Find where the given text appears and provide that cell's center as [x, y] coordinate. 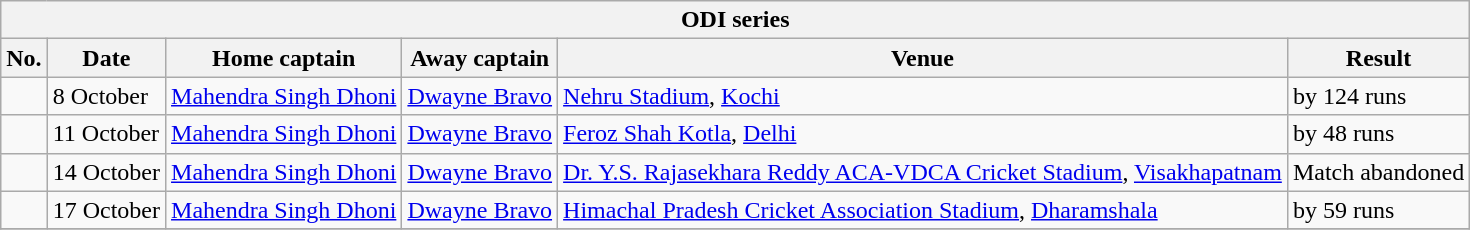
Himachal Pradesh Cricket Association Stadium, Dharamshala [923, 210]
Venue [923, 58]
8 October [106, 96]
11 October [106, 134]
Result [1378, 58]
Date [106, 58]
ODI series [736, 20]
Feroz Shah Kotla, Delhi [923, 134]
Nehru Stadium, Kochi [923, 96]
by 59 runs [1378, 210]
by 48 runs [1378, 134]
Dr. Y.S. Rajasekhara Reddy ACA-VDCA Cricket Stadium, Visakhapatnam [923, 172]
Match abandoned [1378, 172]
Home captain [284, 58]
by 124 runs [1378, 96]
17 October [106, 210]
Away captain [480, 58]
14 October [106, 172]
No. [24, 58]
